Extract the (x, y) coordinate from the center of the cell holding the provided text.  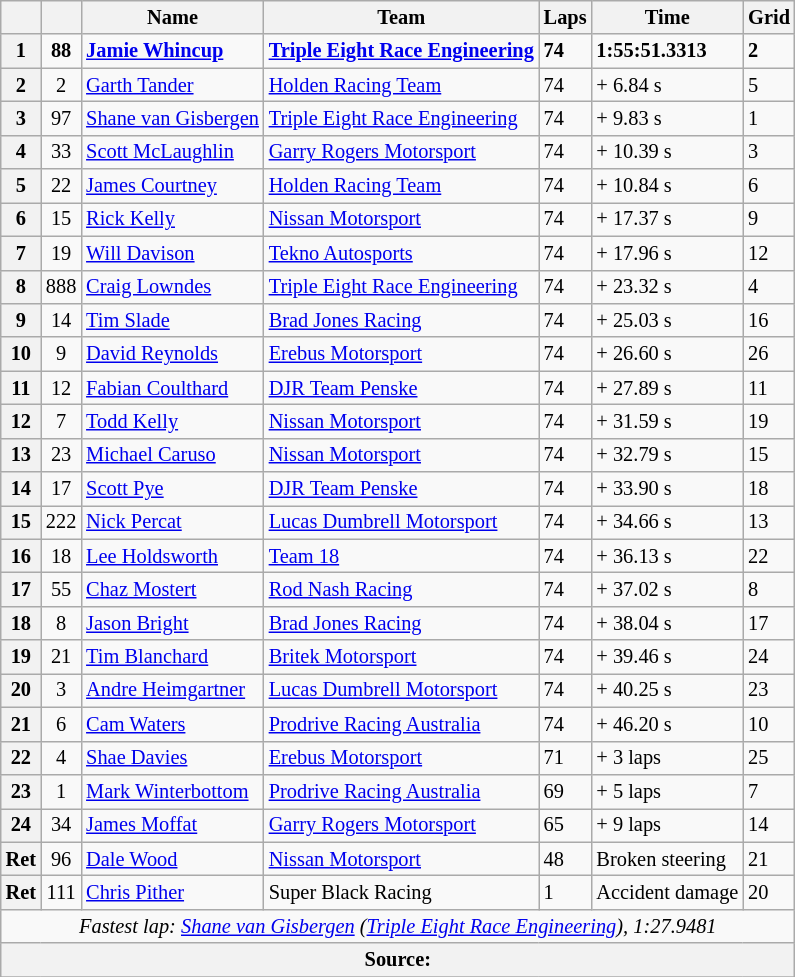
Team (402, 17)
+ 17.37 s (667, 219)
+ 9.83 s (667, 118)
+ 38.04 s (667, 623)
Shae Davies (172, 758)
Rick Kelly (172, 219)
+ 34.66 s (667, 522)
Broken steering (667, 859)
Accident damage (667, 892)
+ 3 laps (667, 758)
+ 46.20 s (667, 724)
Tim Slade (172, 320)
Fastest lap: Shane van Gisbergen (Triple Eight Race Engineering), 1:27.9481 (398, 926)
David Reynolds (172, 354)
Scott McLaughlin (172, 152)
+ 17.96 s (667, 253)
Dale Wood (172, 859)
33 (61, 152)
Cam Waters (172, 724)
222 (61, 522)
+ 31.59 s (667, 421)
Team 18 (402, 556)
Nick Percat (172, 522)
Chris Pither (172, 892)
26 (769, 354)
+ 37.02 s (667, 589)
Chaz Mostert (172, 589)
+ 33.90 s (667, 489)
25 (769, 758)
71 (566, 758)
Shane van Gisbergen (172, 118)
Lee Holdsworth (172, 556)
Laps (566, 17)
+ 26.60 s (667, 354)
Tim Blanchard (172, 657)
+ 6.84 s (667, 85)
Craig Lowndes (172, 287)
+ 5 laps (667, 791)
88 (61, 51)
Time (667, 17)
97 (61, 118)
James Courtney (172, 186)
Source: (398, 960)
+ 36.13 s (667, 556)
Grid (769, 17)
Rod Nash Racing (402, 589)
Britek Motorsport (402, 657)
65 (566, 825)
+ 10.39 s (667, 152)
James Moffat (172, 825)
+ 9 laps (667, 825)
Will Davison (172, 253)
+ 32.79 s (667, 455)
69 (566, 791)
Jamie Whincup (172, 51)
Andre Heimgartner (172, 690)
+ 39.46 s (667, 657)
Tekno Autosports (402, 253)
Michael Caruso (172, 455)
55 (61, 589)
Name (172, 17)
48 (566, 859)
Scott Pye (172, 489)
+ 23.32 s (667, 287)
+ 40.25 s (667, 690)
Todd Kelly (172, 421)
Garth Tander (172, 85)
111 (61, 892)
Super Black Racing (402, 892)
Fabian Coulthard (172, 388)
96 (61, 859)
Jason Bright (172, 623)
888 (61, 287)
Mark Winterbottom (172, 791)
+ 10.84 s (667, 186)
+ 25.03 s (667, 320)
+ 27.89 s (667, 388)
34 (61, 825)
1:55:51.3313 (667, 51)
